Provide the (x, y) coordinate of the cell's center where the given text is located.  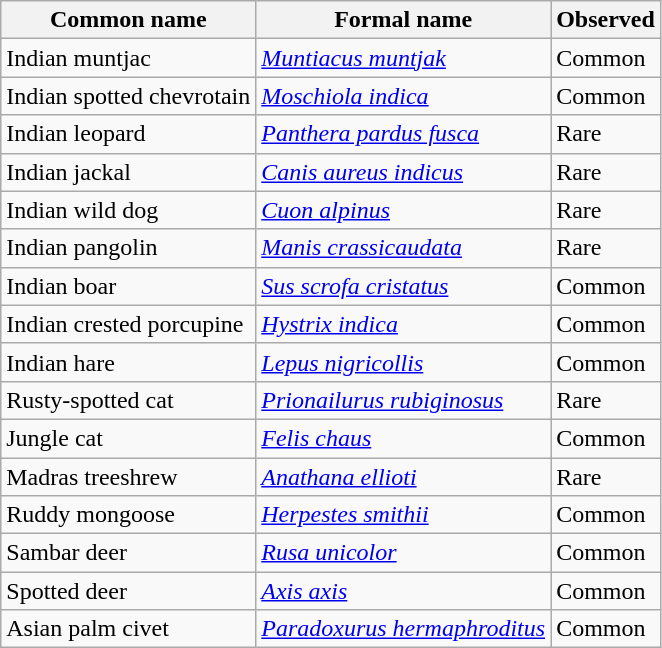
Axis axis (404, 591)
Herpestes smithii (404, 515)
Panthera pardus fusca (404, 134)
Asian palm civet (128, 629)
Formal name (404, 20)
Muntiacus muntjak (404, 58)
Indian boar (128, 286)
Canis aureus indicus (404, 172)
Felis chaus (404, 438)
Indian jackal (128, 172)
Hystrix indica (404, 324)
Jungle cat (128, 438)
Cuon alpinus (404, 210)
Indian crested porcupine (128, 324)
Indian spotted chevrotain (128, 96)
Rusa unicolor (404, 553)
Common name (128, 20)
Observed (606, 20)
Sus scrofa cristatus (404, 286)
Ruddy mongoose (128, 515)
Anathana ellioti (404, 477)
Lepus nigricollis (404, 362)
Indian leopard (128, 134)
Indian pangolin (128, 248)
Manis crassicaudata (404, 248)
Spotted deer (128, 591)
Prionailurus rubiginosus (404, 400)
Indian hare (128, 362)
Indian muntjac (128, 58)
Moschiola indica (404, 96)
Madras treeshrew (128, 477)
Sambar deer (128, 553)
Indian wild dog (128, 210)
Paradoxurus hermaphroditus (404, 629)
Rusty-spotted cat (128, 400)
